Find where the given text appears and provide that cell's center as (x, y) coordinate. 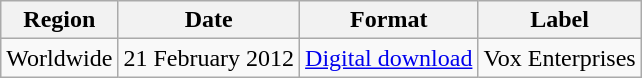
Date (209, 20)
Digital download (389, 58)
Vox Enterprises (560, 58)
21 February 2012 (209, 58)
Region (60, 20)
Label (560, 20)
Format (389, 20)
Worldwide (60, 58)
